Scan for the cell matching the given text and deliver its [x, y] coordinate at center. 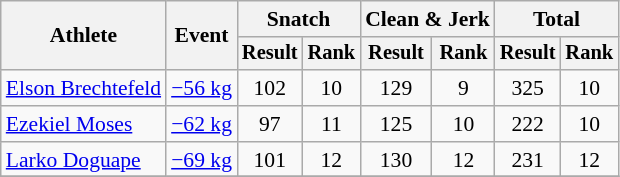
−62 kg [202, 124]
Elson Brechtefeld [84, 88]
325 [528, 88]
−56 kg [202, 88]
97 [270, 124]
Event [202, 36]
102 [270, 88]
Athlete [84, 36]
Total [556, 19]
129 [396, 88]
222 [528, 124]
Ezekiel Moses [84, 124]
9 [464, 88]
11 [332, 124]
Clean & Jerk [428, 19]
Snatch [298, 19]
125 [396, 124]
